Determine the (X, Y) coordinate at the center of the cell enclosing the given text.  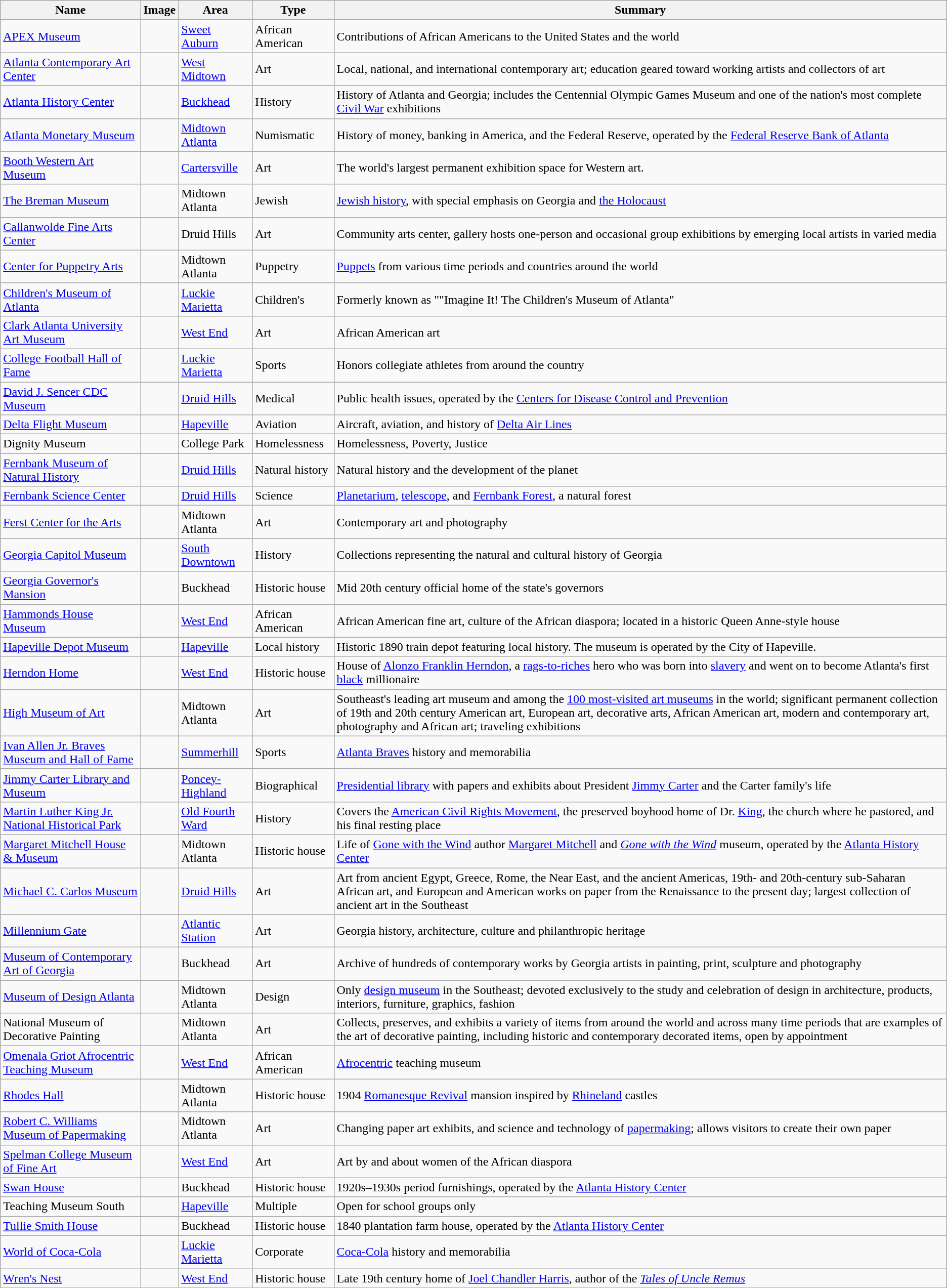
Life of Gone with the Wind author Margaret Mitchell and Gone with the Wind museum, operated by the Atlanta History Center (640, 851)
Georgia Governor's Mansion (71, 588)
Puppetry (293, 266)
Open for school groups only (640, 1207)
African American art (640, 332)
Coca-Cola history and memorabilia (640, 1252)
Honors collegiate athletes from around the country (640, 365)
Image (160, 10)
Science (293, 496)
Late 19th century home of Joel Chandler Harris, author of the Tales of Uncle Remus (640, 1278)
Changing paper art exhibits, and science and technology of papermaking; allows visitors to create their own paper (640, 1129)
Multiple (293, 1207)
Atlanta Monetary Museum (71, 135)
Ferst Center for the Arts (71, 522)
Robert C. Williams Museum of Papermaking (71, 1129)
Museum of Contemporary Art of Georgia (71, 964)
Delta Flight Museum (71, 425)
Mid 20th century official home of the state's governors (640, 588)
West Midtown (216, 69)
1840 plantation farm house, operated by the Atlanta History Center (640, 1226)
Aviation (293, 425)
Natural history (293, 470)
History of money, banking in America, and the Federal Reserve, operated by the Federal Reserve Bank of Atlanta (640, 135)
Clark Atlanta University Art Museum (71, 332)
The world's largest permanent exhibition space for Western art. (640, 168)
APEX Museum (71, 36)
Rhodes Hall (71, 1095)
High Museum of Art (71, 713)
Public health issues, operated by the Centers for Disease Control and Prevention (640, 398)
Booth Western Art Museum (71, 168)
Herndon Home (71, 673)
Children's (293, 300)
David J. Sencer CDC Museum (71, 398)
Covers the American Civil Rights Movement, the preserved boyhood home of Dr. King, the church where he pastored, and his final resting place (640, 818)
Callanwolde Fine Arts Center (71, 234)
Hammonds House Museum (71, 620)
Jimmy Carter Library and Museum (71, 785)
Art by and about women of the African diaspora (640, 1161)
World of Coca-Cola (71, 1252)
Hapeville Depot Museum (71, 647)
Archive of hundreds of contemporary works by Georgia artists in painting, print, sculpture and photography (640, 964)
Local, national, and international contemporary art; education geared toward working artists and collectors of art (640, 69)
Presidential library with papers and exhibits about President Jimmy Carter and the Carter family's life (640, 785)
Summary (640, 10)
Teaching Museum South (71, 1207)
1904 Romanesque Revival mansion inspired by Rhineland castles (640, 1095)
Tullie Smith House (71, 1226)
Fernbank Science Center (71, 496)
Children's Museum of Atlanta (71, 300)
Area (216, 10)
Martin Luther King Jr. National Historical Park (71, 818)
Michael C. Carlos Museum (71, 891)
Puppets from various time periods and countries around the world (640, 266)
Jewish (293, 200)
Spelman College Museum of Fine Art (71, 1161)
Planetarium, telescope, and Fernbank Forest, a natural forest (640, 496)
The Breman Museum (71, 200)
Cartersville (216, 168)
Old Fourth Ward (216, 818)
Millennium Gate (71, 931)
Collections representing the natural and cultural history of Georgia (640, 555)
Homelessness, Poverty, Justice (640, 444)
Community arts center, gallery hosts one-person and occasional group exhibitions by emerging local artists in varied media (640, 234)
College Park (216, 444)
Center for Puppetry Arts (71, 266)
Museum of Design Atlanta (71, 997)
Formerly known as ""Imagine It! The Children's Museum of Atlanta" (640, 300)
South Downtown (216, 555)
Atlanta Contemporary Art Center (71, 69)
Atlanta History Center (71, 102)
Biographical (293, 785)
Georgia history, architecture, culture and philanthropic heritage (640, 931)
Poncey-Highland (216, 785)
College Football Hall of Fame (71, 365)
Margaret Mitchell House & Museum (71, 851)
Contributions of African Americans to the United States and the world (640, 36)
Homelessness (293, 444)
Medical (293, 398)
Ivan Allen Jr. Braves Museum and Hall of Fame (71, 752)
Wren's Nest (71, 1278)
Local history (293, 647)
1920s–1930s period furnishings, operated by the Atlanta History Center (640, 1187)
Historic 1890 train depot featuring local history. The museum is operated by the City of Hapeville. (640, 647)
Natural history and the development of the planet (640, 470)
Omenala Griot Afrocentric Teaching Museum (71, 1063)
African American fine art, culture of the African diaspora; located in a historic Queen Anne-style house (640, 620)
Atlanta Braves history and memorabilia (640, 752)
Type (293, 10)
House of Alonzo Franklin Herndon, a rags-to-riches hero who was born into slavery and went on to become Atlanta's first black millionaire (640, 673)
Aircraft, aviation, and history of Delta Air Lines (640, 425)
Swan House (71, 1187)
Fernbank Museum of Natural History (71, 470)
Design (293, 997)
Sweet Auburn (216, 36)
Corporate (293, 1252)
Name (71, 10)
Jewish history, with special emphasis on Georgia and the Holocaust (640, 200)
History of Atlanta and Georgia; includes the Centennial Olympic Games Museum and one of the nation's most complete Civil War exhibitions (640, 102)
Dignity Museum (71, 444)
Afrocentric teaching museum (640, 1063)
Summerhill (216, 752)
Numismatic (293, 135)
Georgia Capitol Museum (71, 555)
Contemporary art and photography (640, 522)
National Museum of Decorative Painting (71, 1029)
Atlantic Station (216, 931)
